Search for the cell housing the specified text and yield its (X, Y) center coordinate. 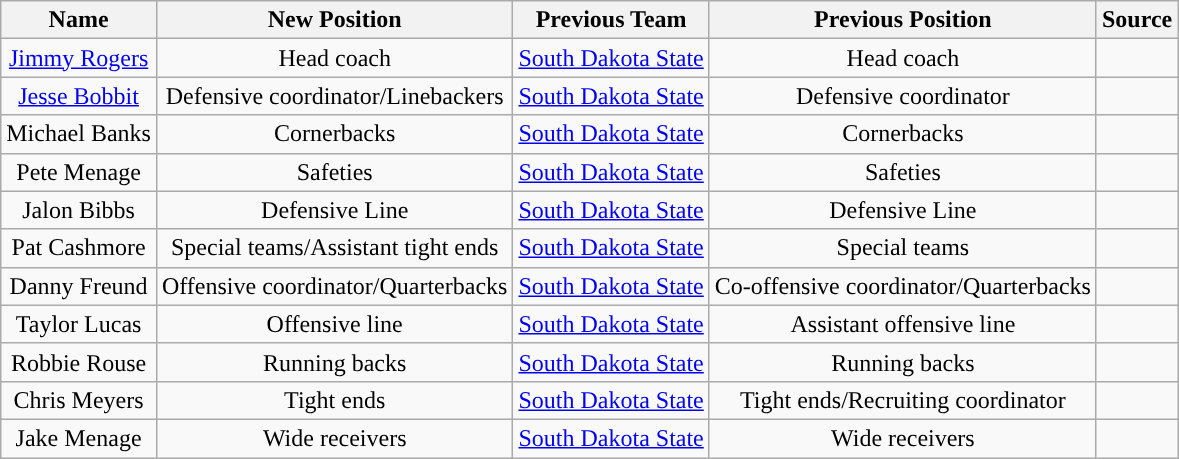
Source (1136, 20)
Defensive coordinator (902, 96)
Danny Freund (79, 286)
Jake Menage (79, 438)
Assistant offensive line (902, 324)
Robbie Rouse (79, 362)
Co-offensive coordinator/Quarterbacks (902, 286)
Defensive coordinator/Linebackers (334, 96)
Michael Banks (79, 134)
Pete Menage (79, 172)
Special teams (902, 248)
Pat Cashmore (79, 248)
Jalon Bibbs (79, 210)
New Position (334, 20)
Special teams/Assistant tight ends (334, 248)
Offensive line (334, 324)
Chris Meyers (79, 400)
Taylor Lucas (79, 324)
Offensive coordinator/Quarterbacks (334, 286)
Jimmy Rogers (79, 58)
Jesse Bobbit (79, 96)
Tight ends (334, 400)
Previous Team (611, 20)
Name (79, 20)
Previous Position (902, 20)
Tight ends/Recruiting coordinator (902, 400)
